Extract the (X, Y) coordinate from the center of the cell holding the provided text.  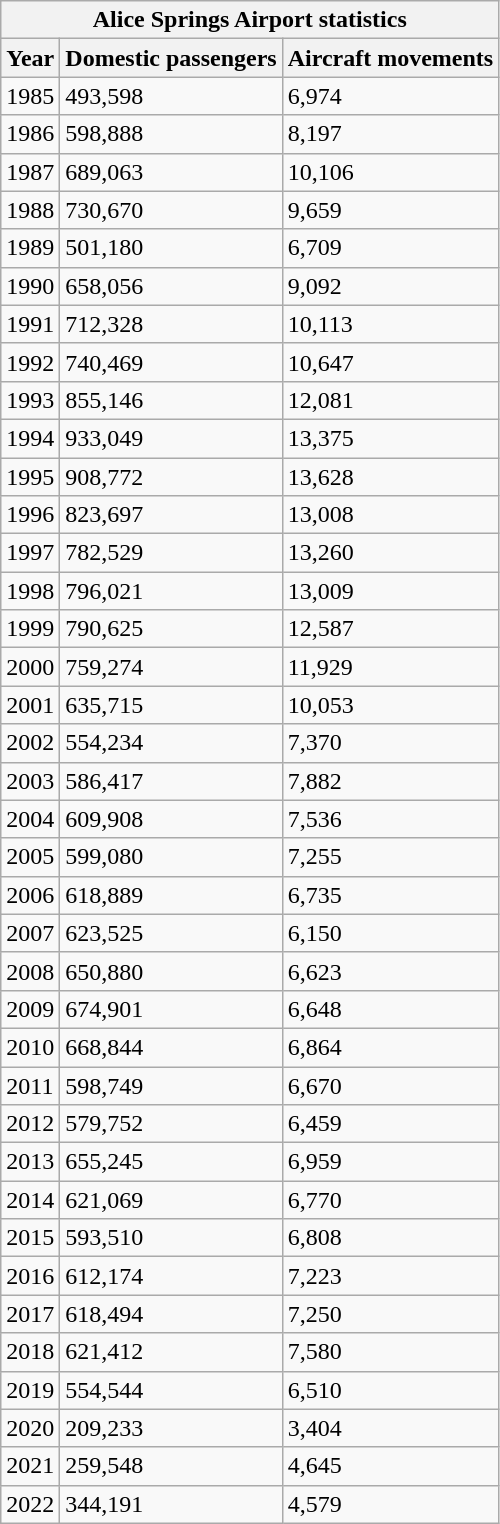
6,770 (390, 1200)
2009 (30, 1009)
6,648 (390, 1009)
621,069 (171, 1200)
599,080 (171, 857)
1985 (30, 96)
668,844 (171, 1047)
2014 (30, 1200)
8,197 (390, 134)
1994 (30, 438)
730,670 (171, 210)
259,548 (171, 1466)
6,510 (390, 1390)
6,959 (390, 1162)
712,328 (171, 324)
635,715 (171, 705)
579,752 (171, 1124)
12,081 (390, 400)
2020 (30, 1428)
6,709 (390, 248)
7,580 (390, 1352)
618,889 (171, 895)
6,974 (390, 96)
650,880 (171, 971)
1995 (30, 477)
10,106 (390, 172)
609,908 (171, 819)
10,053 (390, 705)
11,929 (390, 667)
6,808 (390, 1238)
2016 (30, 1276)
1997 (30, 553)
593,510 (171, 1238)
554,544 (171, 1390)
7,370 (390, 743)
501,180 (171, 248)
1999 (30, 629)
586,417 (171, 781)
759,274 (171, 667)
7,250 (390, 1314)
740,469 (171, 362)
6,735 (390, 895)
6,150 (390, 933)
674,901 (171, 1009)
2011 (30, 1085)
3,404 (390, 1428)
Domestic passengers (171, 58)
2003 (30, 781)
13,260 (390, 553)
2007 (30, 933)
1990 (30, 286)
2004 (30, 819)
908,772 (171, 477)
823,697 (171, 515)
2017 (30, 1314)
655,245 (171, 1162)
1989 (30, 248)
493,598 (171, 96)
2005 (30, 857)
2006 (30, 895)
855,146 (171, 400)
6,670 (390, 1085)
2012 (30, 1124)
1988 (30, 210)
2018 (30, 1352)
1987 (30, 172)
6,623 (390, 971)
10,113 (390, 324)
209,233 (171, 1428)
Year (30, 58)
2008 (30, 971)
2021 (30, 1466)
2002 (30, 743)
344,191 (171, 1504)
6,864 (390, 1047)
13,628 (390, 477)
7,882 (390, 781)
2001 (30, 705)
2015 (30, 1238)
796,021 (171, 591)
9,659 (390, 210)
4,645 (390, 1466)
7,536 (390, 819)
Aircraft movements (390, 58)
621,412 (171, 1352)
1992 (30, 362)
1991 (30, 324)
6,459 (390, 1124)
1986 (30, 134)
623,525 (171, 933)
13,009 (390, 591)
554,234 (171, 743)
618,494 (171, 1314)
2022 (30, 1504)
782,529 (171, 553)
658,056 (171, 286)
7,223 (390, 1276)
2010 (30, 1047)
612,174 (171, 1276)
12,587 (390, 629)
10,647 (390, 362)
7,255 (390, 857)
13,008 (390, 515)
598,888 (171, 134)
1998 (30, 591)
598,749 (171, 1085)
9,092 (390, 286)
2019 (30, 1390)
Alice Springs Airport statistics (250, 20)
790,625 (171, 629)
689,063 (171, 172)
2013 (30, 1162)
1996 (30, 515)
13,375 (390, 438)
4,579 (390, 1504)
933,049 (171, 438)
2000 (30, 667)
1993 (30, 400)
